Identify which cell holds the provided text, then report its (X, Y) central coordinate. 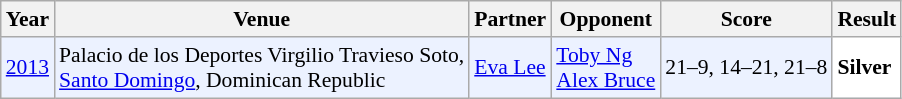
Partner (510, 19)
21–9, 14–21, 21–8 (746, 68)
2013 (28, 68)
Venue (262, 19)
Result (866, 19)
Palacio de los Deportes Virgilio Travieso Soto,Santo Domingo, Dominican Republic (262, 68)
Score (746, 19)
Opponent (606, 19)
Eva Lee (510, 68)
Year (28, 19)
Silver (866, 68)
Toby Ng Alex Bruce (606, 68)
